Determine the [x, y] coordinate at the center of the cell enclosing the given text.  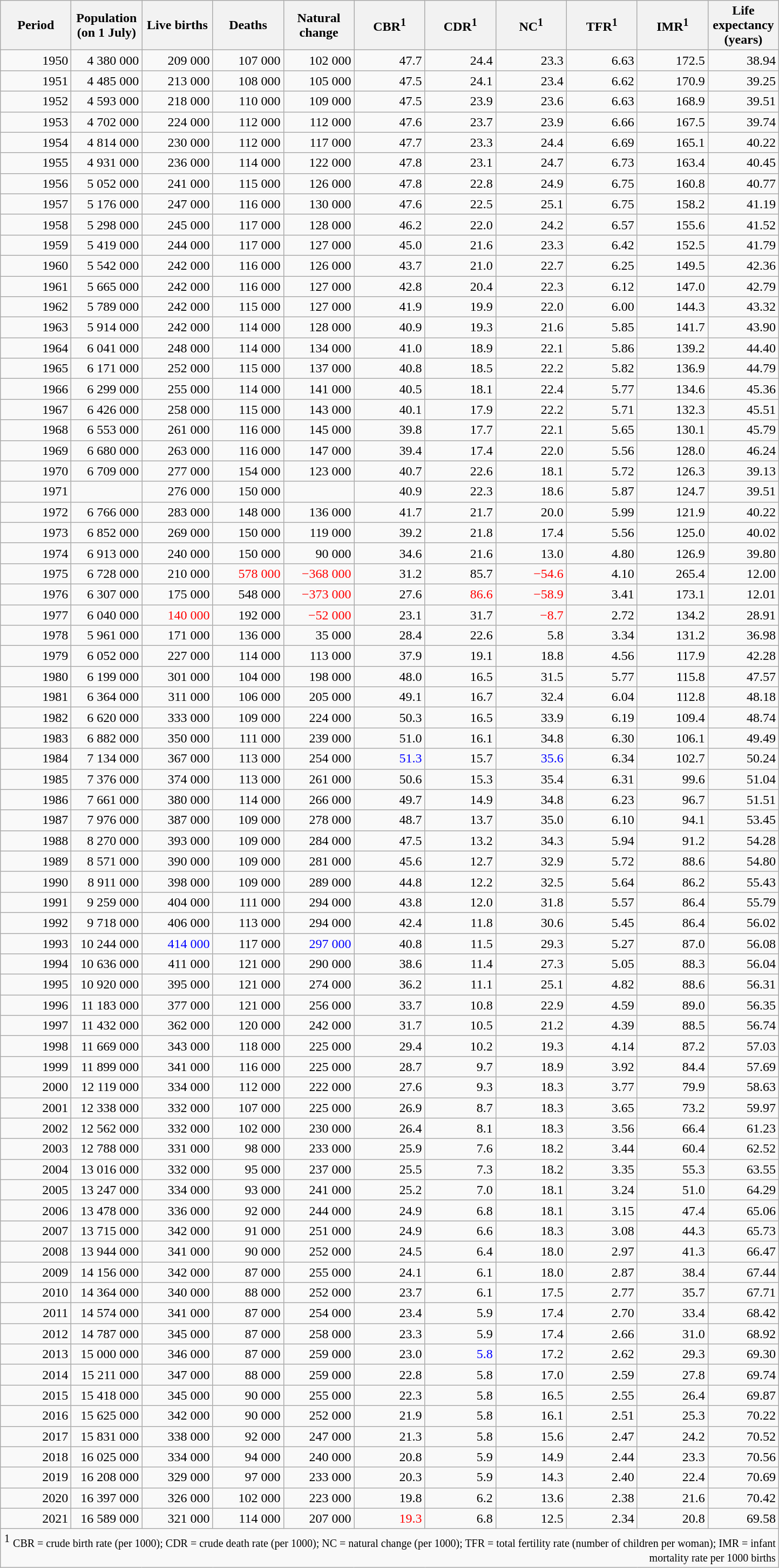
Population(on 1 July) [107, 25]
66.47 [743, 1251]
106 000 [248, 697]
1986 [36, 800]
7 976 000 [107, 820]
11.1 [460, 985]
2018 [36, 1457]
1988 [36, 841]
367 000 [177, 759]
143 000 [319, 410]
198 000 [319, 677]
14 156 000 [107, 1272]
31.2 [390, 574]
4 485 000 [107, 81]
10 636 000 [107, 964]
45.51 [743, 410]
130.1 [673, 430]
68.92 [743, 1334]
13 247 000 [107, 1190]
54.28 [743, 841]
125.0 [673, 533]
6.2 [460, 1498]
15 211 000 [107, 1375]
117.9 [673, 656]
3.44 [601, 1149]
3.35 [601, 1169]
2.66 [601, 1334]
91 000 [248, 1231]
1968 [36, 430]
152.5 [673, 245]
136.9 [673, 369]
338 000 [177, 1436]
277 000 [177, 471]
5 052 000 [107, 183]
1957 [36, 204]
1951 [36, 81]
17.2 [531, 1354]
62.52 [743, 1149]
222 000 [319, 1087]
284 000 [319, 841]
6 307 000 [107, 594]
1993 [36, 944]
22.7 [531, 265]
10.8 [460, 1005]
43.32 [743, 307]
16 397 000 [107, 1498]
6.4 [460, 1251]
5 961 000 [107, 636]
1985 [36, 779]
11 669 000 [107, 1046]
1972 [36, 512]
106.1 [673, 738]
39.2 [390, 533]
33.9 [531, 718]
−368 000 [319, 574]
6 040 000 [107, 615]
2.59 [601, 1375]
42.79 [743, 287]
290 000 [319, 964]
2.72 [601, 615]
6.31 [601, 779]
132.3 [673, 410]
1967 [36, 410]
96.7 [673, 800]
311 000 [177, 697]
17.5 [531, 1293]
11 183 000 [107, 1005]
6 852 000 [107, 533]
2009 [36, 1272]
41.52 [743, 224]
1976 [36, 594]
37.9 [390, 656]
148 000 [248, 512]
112.8 [673, 697]
99.6 [673, 779]
98 000 [248, 1149]
578 000 [248, 574]
6 709 000 [107, 471]
16 025 000 [107, 1457]
4.80 [601, 553]
43.8 [390, 902]
14 364 000 [107, 1293]
7 376 000 [107, 779]
25.2 [390, 1190]
4.39 [601, 1026]
50.24 [743, 759]
380 000 [177, 800]
48.0 [390, 677]
1953 [36, 122]
6 680 000 [107, 451]
236 000 [177, 163]
32.5 [531, 882]
6.42 [601, 245]
42.36 [743, 265]
4.14 [601, 1046]
2.87 [601, 1272]
38.4 [673, 1272]
36.98 [743, 636]
−8.7 [531, 615]
395 000 [177, 985]
73.2 [673, 1108]
Life expectancy (years) [743, 25]
171 000 [177, 636]
548 000 [248, 594]
1952 [36, 101]
3.77 [601, 1087]
39.13 [743, 471]
2019 [36, 1477]
69.58 [743, 1518]
6.6 [460, 1231]
66.4 [673, 1128]
6 041 000 [107, 348]
48.18 [743, 697]
44.79 [743, 369]
11 432 000 [107, 1026]
9.7 [460, 1067]
1998 [36, 1046]
51.51 [743, 800]
4 702 000 [107, 122]
38.94 [743, 60]
43.7 [390, 265]
105 000 [319, 81]
8 911 000 [107, 882]
3.65 [601, 1108]
1956 [36, 183]
1955 [36, 163]
7.3 [460, 1169]
95 000 [248, 1169]
2004 [36, 1169]
58.63 [743, 1087]
218 000 [177, 101]
6 299 000 [107, 389]
131.2 [673, 636]
343 000 [177, 1046]
163.4 [673, 163]
1978 [36, 636]
121.9 [673, 512]
53.45 [743, 820]
3.34 [601, 636]
28.91 [743, 615]
45.0 [390, 245]
84.4 [673, 1067]
251 000 [319, 1231]
57.69 [743, 1067]
5.99 [601, 512]
86.6 [460, 594]
6 728 000 [107, 574]
25.5 [390, 1169]
97 000 [248, 1477]
56.74 [743, 1026]
CDR1 [460, 25]
39.8 [390, 430]
393 000 [177, 841]
2021 [36, 1518]
24.5 [390, 1251]
6.23 [601, 800]
89.0 [673, 1005]
59.97 [743, 1108]
2012 [36, 1334]
1971 [36, 492]
42.4 [390, 923]
109.4 [673, 718]
94 000 [248, 1457]
7 134 000 [107, 759]
19.9 [460, 307]
4 931 000 [107, 163]
39.74 [743, 122]
126.9 [673, 553]
1990 [36, 882]
87.0 [673, 944]
36.2 [390, 985]
248 000 [177, 348]
47.57 [743, 677]
2.38 [601, 1498]
93 000 [248, 1190]
6 620 000 [107, 718]
56.08 [743, 944]
15.3 [460, 779]
5 665 000 [107, 287]
6.30 [601, 738]
−58.9 [531, 594]
27.3 [531, 964]
5.94 [601, 841]
1966 [36, 389]
6.73 [601, 163]
3.41 [601, 594]
2005 [36, 1190]
45.36 [743, 389]
41.7 [390, 512]
32.4 [531, 697]
1950 [36, 60]
67.44 [743, 1272]
42.28 [743, 656]
65.73 [743, 1231]
404 000 [177, 902]
1961 [36, 287]
11 899 000 [107, 1067]
28.4 [390, 636]
14 787 000 [107, 1334]
13 944 000 [107, 1251]
41.79 [743, 245]
21.2 [531, 1026]
172.5 [673, 60]
12 788 000 [107, 1149]
13 715 000 [107, 1231]
40.1 [390, 410]
Period [36, 25]
32.9 [531, 861]
63.55 [743, 1169]
123 000 [319, 471]
−373 000 [319, 594]
126.3 [673, 471]
41.19 [743, 204]
94.1 [673, 820]
1979 [36, 656]
120 000 [248, 1026]
4.59 [601, 1005]
20.3 [390, 1477]
6 364 000 [107, 697]
6.66 [601, 122]
21.8 [460, 533]
5 914 000 [107, 328]
15.7 [460, 759]
2010 [36, 1293]
336 000 [177, 1210]
9.3 [460, 1087]
6.10 [601, 820]
13.0 [531, 553]
297 000 [319, 944]
414 000 [177, 944]
1992 [36, 923]
2020 [36, 1498]
21.7 [460, 512]
39.25 [743, 81]
55.79 [743, 902]
6 553 000 [107, 430]
4 380 000 [107, 60]
168.9 [673, 101]
16.7 [460, 697]
4 814 000 [107, 142]
49.1 [390, 697]
108 000 [248, 81]
278 000 [319, 820]
3.56 [601, 1128]
50.6 [390, 779]
5.87 [601, 492]
321 000 [177, 1518]
15.6 [531, 1436]
CBR1 [390, 25]
1970 [36, 471]
12 562 000 [107, 1128]
35.4 [531, 779]
167.5 [673, 122]
4.82 [601, 985]
70.52 [743, 1436]
377 000 [177, 1005]
2001 [36, 1108]
134 000 [319, 348]
2.62 [601, 1354]
134.2 [673, 615]
5.05 [601, 964]
301 000 [177, 677]
12.0 [460, 902]
2.70 [601, 1313]
2.44 [601, 1457]
17.0 [531, 1375]
39.80 [743, 553]
5 176 000 [107, 204]
158.2 [673, 204]
2014 [36, 1375]
2017 [36, 1436]
22.9 [531, 1005]
70.56 [743, 1457]
79.9 [673, 1087]
6 766 000 [107, 512]
6 426 000 [107, 410]
41.9 [390, 307]
170.9 [673, 81]
149.5 [673, 265]
21.9 [390, 1416]
61.23 [743, 1128]
1987 [36, 820]
147 000 [319, 451]
12.01 [743, 594]
340 000 [177, 1293]
12.2 [460, 882]
5.85 [601, 328]
2000 [36, 1087]
209 000 [177, 60]
64.29 [743, 1190]
205 000 [319, 697]
1999 [36, 1067]
85.7 [460, 574]
60.4 [673, 1149]
362 000 [177, 1026]
35 000 [319, 636]
1997 [36, 1026]
263 000 [177, 451]
283 000 [177, 512]
13.2 [460, 841]
350 000 [177, 738]
16 589 000 [107, 1518]
207 000 [319, 1518]
1973 [36, 533]
134.6 [673, 389]
69.87 [743, 1395]
41.0 [390, 348]
1977 [36, 615]
2006 [36, 1210]
Natural change [319, 25]
5 789 000 [107, 307]
−52 000 [319, 615]
346 000 [177, 1354]
26.9 [390, 1108]
1981 [36, 697]
67.71 [743, 1293]
160.8 [673, 183]
8.7 [460, 1108]
2.47 [601, 1436]
115.8 [673, 677]
266 000 [319, 800]
269 000 [177, 533]
119 000 [319, 533]
91.2 [673, 841]
1991 [36, 902]
42.8 [390, 287]
11.4 [460, 964]
173.1 [673, 594]
68.42 [743, 1313]
56.02 [743, 923]
2015 [36, 1395]
11.5 [460, 944]
49.49 [743, 738]
102.7 [673, 759]
1995 [36, 985]
IMR1 [673, 25]
1963 [36, 328]
1996 [36, 1005]
128.0 [673, 451]
3.24 [601, 1190]
TFR1 [601, 25]
5.57 [601, 902]
31.0 [673, 1334]
6 882 000 [107, 738]
18.5 [460, 369]
5.64 [601, 882]
−54.6 [531, 574]
10.2 [460, 1046]
30.6 [531, 923]
13 016 000 [107, 1169]
51.04 [743, 779]
130 000 [319, 204]
86.2 [673, 882]
2.40 [601, 1477]
2.55 [601, 1395]
6 171 000 [107, 369]
165.1 [673, 142]
44.3 [673, 1231]
2016 [36, 1416]
17.9 [460, 410]
5.45 [601, 923]
40.5 [390, 389]
56.35 [743, 1005]
31.5 [531, 677]
44.8 [390, 882]
23.6 [531, 101]
19.8 [390, 1498]
13.7 [460, 820]
1962 [36, 307]
387 000 [177, 820]
27.8 [673, 1375]
9 718 000 [107, 923]
276 000 [177, 492]
40.45 [743, 163]
10 920 000 [107, 985]
1960 [36, 265]
192 000 [248, 615]
45.79 [743, 430]
65.06 [743, 1210]
1958 [36, 224]
6 913 000 [107, 553]
87.2 [673, 1046]
333 000 [177, 718]
55.43 [743, 882]
40.7 [390, 471]
6 199 000 [107, 677]
18.8 [531, 656]
1980 [36, 677]
55.3 [673, 1169]
5.71 [601, 410]
57.03 [743, 1046]
48.74 [743, 718]
12 338 000 [107, 1108]
39.4 [390, 451]
139.2 [673, 348]
35.7 [673, 1293]
88.3 [673, 964]
6.00 [601, 307]
1969 [36, 451]
21.0 [460, 265]
33.7 [390, 1005]
2008 [36, 1251]
17.7 [460, 430]
13.6 [531, 1498]
227 000 [177, 656]
281 000 [319, 861]
5 419 000 [107, 245]
69.74 [743, 1375]
7.6 [460, 1149]
21.3 [390, 1436]
15 418 000 [107, 1395]
23.0 [390, 1354]
12.00 [743, 574]
1954 [36, 142]
155.6 [673, 224]
6.69 [601, 142]
51.3 [390, 759]
5 298 000 [107, 224]
8 571 000 [107, 861]
40.77 [743, 183]
22.5 [460, 204]
56.04 [743, 964]
70.22 [743, 1416]
390 000 [177, 861]
239 000 [319, 738]
1994 [36, 964]
3.15 [601, 1210]
7 661 000 [107, 800]
15 000 000 [107, 1354]
1964 [36, 348]
1989 [36, 861]
Live births [177, 25]
5.65 [601, 430]
15 625 000 [107, 1416]
2.51 [601, 1416]
147.0 [673, 287]
213 000 [177, 81]
29.4 [390, 1046]
24.7 [531, 163]
NC1 [531, 25]
6.34 [601, 759]
118 000 [248, 1046]
140 000 [177, 615]
19.1 [460, 656]
5 542 000 [107, 265]
47.4 [673, 1210]
20.0 [531, 512]
43.90 [743, 328]
6 052 000 [107, 656]
12.7 [460, 861]
1982 [36, 718]
274 000 [319, 985]
2002 [36, 1128]
411 000 [177, 964]
1959 [36, 245]
70.42 [743, 1498]
145 000 [319, 430]
289 000 [319, 882]
256 000 [319, 1005]
265.4 [673, 574]
54.80 [743, 861]
2011 [36, 1313]
1984 [36, 759]
1974 [36, 553]
25.9 [390, 1149]
40.02 [743, 533]
1983 [36, 738]
124.7 [673, 492]
9 259 000 [107, 902]
329 000 [177, 1477]
44.40 [743, 348]
15 831 000 [107, 1436]
25.3 [673, 1416]
406 000 [177, 923]
3.92 [601, 1067]
31.8 [531, 902]
13 478 000 [107, 1210]
56.31 [743, 985]
34.3 [531, 841]
7.0 [460, 1190]
11.8 [460, 923]
144.3 [673, 307]
10.5 [460, 1026]
5.82 [601, 369]
Deaths [248, 25]
110 000 [248, 101]
6.57 [601, 224]
398 000 [177, 882]
6.62 [601, 81]
12 119 000 [107, 1087]
6.19 [601, 718]
141 000 [319, 389]
4.56 [601, 656]
223 000 [319, 1498]
38.6 [390, 964]
46.2 [390, 224]
210 000 [177, 574]
137 000 [319, 369]
35.6 [531, 759]
6.04 [601, 697]
18.6 [531, 492]
8 270 000 [107, 841]
1975 [36, 574]
154 000 [248, 471]
14 574 000 [107, 1313]
69.30 [743, 1354]
70.69 [743, 1477]
4 593 000 [107, 101]
2.97 [601, 1251]
237 000 [319, 1169]
46.24 [743, 451]
6.25 [601, 265]
374 000 [177, 779]
245 000 [177, 224]
5.86 [601, 348]
2003 [36, 1149]
5.27 [601, 944]
88.5 [673, 1026]
141.7 [673, 328]
12.5 [531, 1518]
45.6 [390, 861]
50.3 [390, 718]
2.77 [601, 1293]
1965 [36, 369]
28.7 [390, 1067]
175 000 [177, 594]
326 000 [177, 1498]
347 000 [177, 1375]
49.7 [390, 800]
20.4 [460, 287]
122 000 [319, 163]
3.08 [601, 1231]
331 000 [177, 1149]
10 244 000 [107, 944]
2.34 [601, 1518]
2013 [36, 1354]
6.12 [601, 287]
33.4 [673, 1313]
41.3 [673, 1251]
2007 [36, 1231]
35.0 [531, 820]
34.6 [390, 553]
48.7 [390, 820]
16 208 000 [107, 1477]
104 000 [248, 677]
4.10 [601, 574]
8.1 [460, 1128]
14.3 [531, 1477]
